Detect which cell encompasses the target text, then output its [x, y] center coordinate. 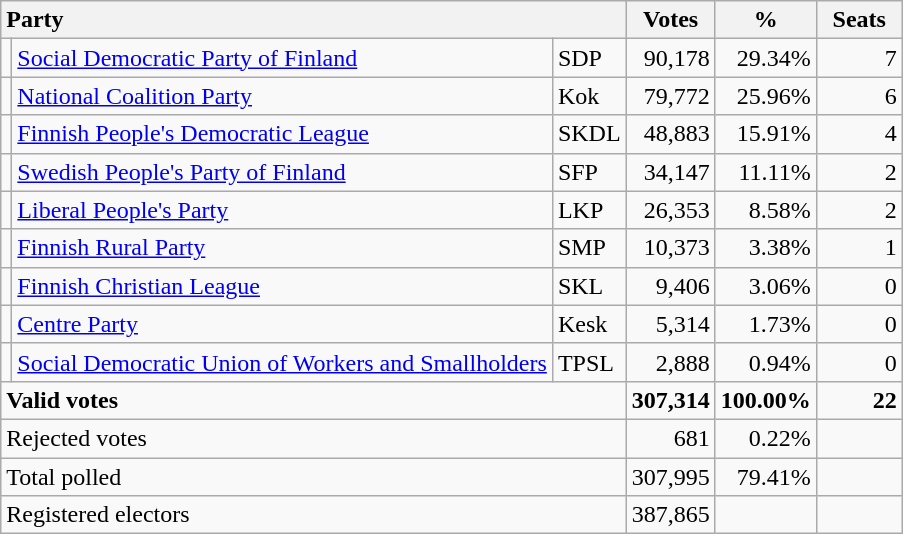
6 [859, 96]
Registered electors [314, 515]
307,314 [670, 400]
Total polled [314, 477]
11.11% [766, 172]
3.38% [766, 248]
SKDL [589, 134]
% [766, 20]
Centre Party [282, 324]
29.34% [766, 58]
Valid votes [314, 400]
0.94% [766, 362]
307,995 [670, 477]
681 [670, 438]
25.96% [766, 96]
5,314 [670, 324]
SKL [589, 286]
79,772 [670, 96]
Social Democratic Union of Workers and Smallholders [282, 362]
Finnish Rural Party [282, 248]
Social Democratic Party of Finland [282, 58]
79.41% [766, 477]
34,147 [670, 172]
TPSL [589, 362]
Votes [670, 20]
Finnish People's Democratic League [282, 134]
26,353 [670, 210]
SDP [589, 58]
7 [859, 58]
0.22% [766, 438]
22 [859, 400]
Kok [589, 96]
SMP [589, 248]
2,888 [670, 362]
48,883 [670, 134]
Seats [859, 20]
Kesk [589, 324]
15.91% [766, 134]
3.06% [766, 286]
Party [314, 20]
1.73% [766, 324]
8.58% [766, 210]
National Coalition Party [282, 96]
1 [859, 248]
Liberal People's Party [282, 210]
Rejected votes [314, 438]
90,178 [670, 58]
10,373 [670, 248]
SFP [589, 172]
LKP [589, 210]
Swedish People's Party of Finland [282, 172]
4 [859, 134]
100.00% [766, 400]
387,865 [670, 515]
9,406 [670, 286]
Finnish Christian League [282, 286]
